Pinpoint the cell where the given text exists, returning its [X, Y] midpoint coordinate. 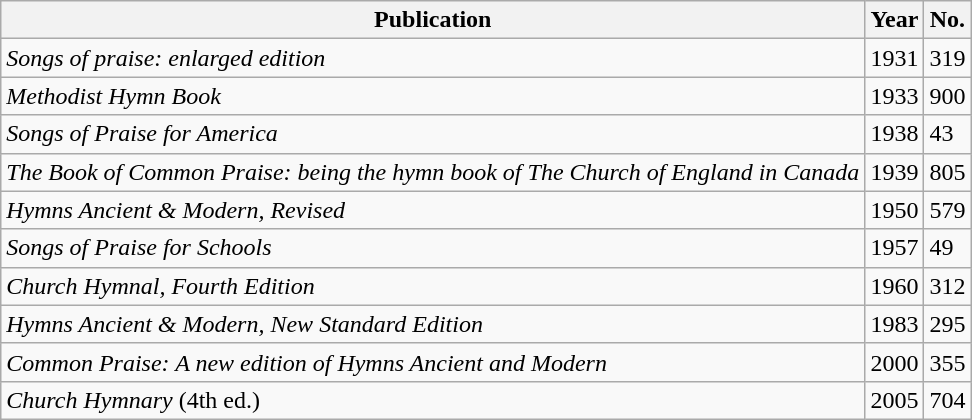
Hymns Ancient & Modern, New Standard Edition [433, 324]
No. [948, 20]
319 [948, 58]
312 [948, 286]
579 [948, 210]
2005 [894, 400]
Church Hymnal, Fourth Edition [433, 286]
1938 [894, 134]
355 [948, 362]
Methodist Hymn Book [433, 96]
The Book of Common Praise: being the hymn book of The Church of England in Canada [433, 172]
Common Praise: A new edition of Hymns Ancient and Modern [433, 362]
Songs of Praise for America [433, 134]
Publication [433, 20]
1960 [894, 286]
2000 [894, 362]
900 [948, 96]
1950 [894, 210]
704 [948, 400]
1933 [894, 96]
295 [948, 324]
Church Hymnary (4th ed.) [433, 400]
1931 [894, 58]
Year [894, 20]
49 [948, 248]
43 [948, 134]
Songs of Praise for Schools [433, 248]
805 [948, 172]
1957 [894, 248]
Songs of praise: enlarged edition [433, 58]
1939 [894, 172]
1983 [894, 324]
Hymns Ancient & Modern, Revised [433, 210]
